Scan for the cell matching the given text and deliver its [x, y] coordinate at center. 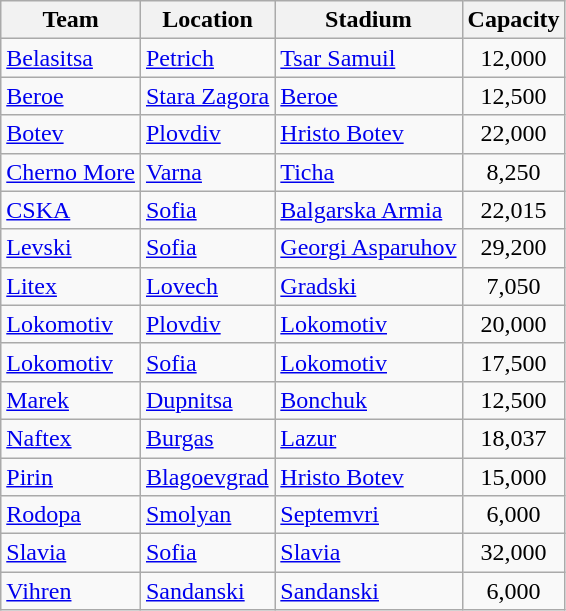
Lovech [207, 286]
Burgas [207, 438]
Bonchuk [368, 400]
Stara Zagora [207, 96]
22,015 [514, 210]
Smolyan [207, 515]
Naftex [71, 438]
Blagoevgrad [207, 477]
Varna [207, 172]
Location [207, 20]
Petrich [207, 58]
Stadium [368, 20]
Pirin [71, 477]
Capacity [514, 20]
18,037 [514, 438]
Levski [71, 248]
Litex [71, 286]
CSKA [71, 210]
Ticha [368, 172]
17,500 [514, 362]
22,000 [514, 134]
Belasitsa [71, 58]
Dupnitsa [207, 400]
20,000 [514, 324]
Georgi Asparuhov [368, 248]
Team [71, 20]
Rodopa [71, 515]
15,000 [514, 477]
Gradski [368, 286]
Cherno More [71, 172]
8,250 [514, 172]
Lazur [368, 438]
Septemvri [368, 515]
29,200 [514, 248]
Vihren [71, 591]
Tsar Samuil [368, 58]
32,000 [514, 553]
Marek [71, 400]
Botev [71, 134]
12,000 [514, 58]
Balgarska Armia [368, 210]
7,050 [514, 286]
